Provide the (X, Y) coordinate of the cell's center where the given text is located.  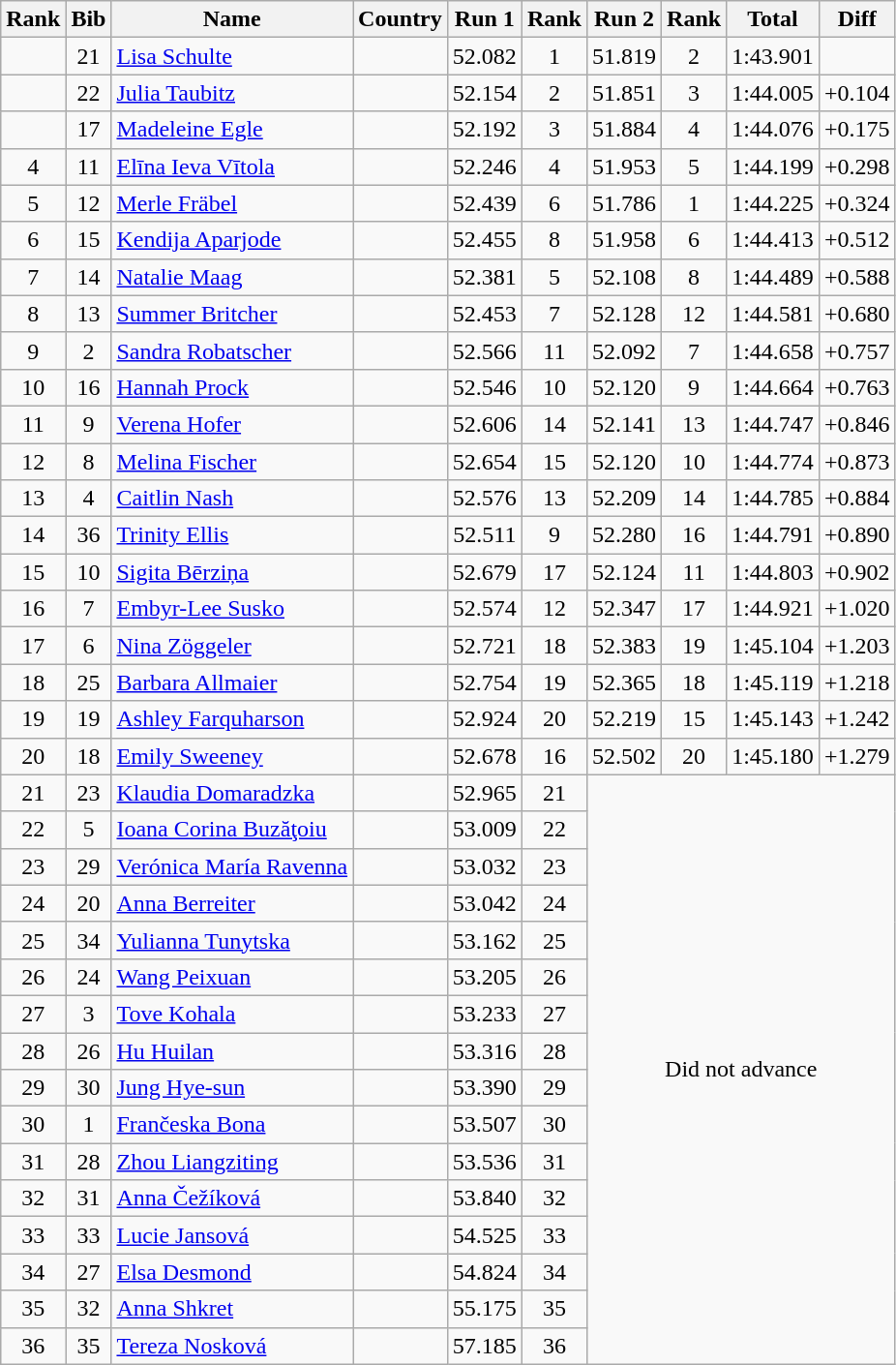
52.654 (484, 462)
Anna Shkret (232, 1309)
1:44.785 (773, 499)
Run 1 (484, 19)
+1.020 (857, 609)
+0.902 (857, 572)
Run 2 (623, 19)
53.233 (484, 1014)
1:43.901 (773, 56)
Melina Fischer (232, 462)
51.819 (623, 56)
52.381 (484, 277)
52.606 (484, 424)
1:44.803 (773, 572)
52.154 (484, 93)
Sigita Bērziņa (232, 572)
Anna Čežíková (232, 1198)
51.953 (623, 167)
52.219 (623, 719)
+0.680 (857, 314)
Bib (89, 19)
1:44.664 (773, 387)
52.124 (623, 572)
55.175 (484, 1309)
1:44.921 (773, 609)
Elīna Ieva Vītola (232, 167)
52.965 (484, 793)
Tereza Nosková (232, 1346)
Country (401, 19)
52.679 (484, 572)
52.721 (484, 646)
Zhou Liangziting (232, 1162)
53.162 (484, 940)
Yulianna Tunytska (232, 940)
+0.846 (857, 424)
57.185 (484, 1346)
Natalie Maag (232, 277)
54.824 (484, 1272)
1:44.791 (773, 535)
Madeleine Egle (232, 130)
Did not advance (741, 1069)
Frančeska Bona (232, 1125)
51.851 (623, 93)
53.507 (484, 1125)
+0.757 (857, 350)
52.455 (484, 240)
+0.104 (857, 93)
Summer Britcher (232, 314)
53.205 (484, 977)
54.525 (484, 1235)
+1.203 (857, 646)
Elsa Desmond (232, 1272)
52.092 (623, 350)
Diff (857, 19)
52.511 (484, 535)
51.958 (623, 240)
+0.873 (857, 462)
52.678 (484, 756)
1:44.005 (773, 93)
1:44.413 (773, 240)
Embyr-Lee Susko (232, 609)
Verónica María Ravenna (232, 866)
Merle Fräbel (232, 203)
1:44.489 (773, 277)
Caitlin Nash (232, 499)
Lisa Schulte (232, 56)
1:44.658 (773, 350)
+0.298 (857, 167)
1:44.774 (773, 462)
1:45.119 (773, 682)
Verena Hofer (232, 424)
52.192 (484, 130)
51.884 (623, 130)
52.347 (623, 609)
52.574 (484, 609)
52.439 (484, 203)
1:45.143 (773, 719)
+0.884 (857, 499)
Ashley Farquharson (232, 719)
+0.175 (857, 130)
53.840 (484, 1198)
1:44.581 (773, 314)
53.042 (484, 903)
53.009 (484, 830)
+0.324 (857, 203)
+0.588 (857, 277)
Barbara Allmaier (232, 682)
Wang Peixuan (232, 977)
Jung Hye-sun (232, 1088)
Total (773, 19)
52.082 (484, 56)
Tove Kohala (232, 1014)
1:44.076 (773, 130)
Trinity Ellis (232, 535)
52.141 (623, 424)
Julia Taubitz (232, 93)
52.383 (623, 646)
53.536 (484, 1162)
53.316 (484, 1050)
Hu Huilan (232, 1050)
+0.890 (857, 535)
1:45.180 (773, 756)
+1.242 (857, 719)
+0.763 (857, 387)
52.108 (623, 277)
52.576 (484, 499)
52.502 (623, 756)
1:44.225 (773, 203)
52.209 (623, 499)
Klaudia Domaradzka (232, 793)
Sandra Robatscher (232, 350)
53.032 (484, 866)
52.566 (484, 350)
Ioana Corina Buzăţoiu (232, 830)
Emily Sweeney (232, 756)
51.786 (623, 203)
Kendija Aparjode (232, 240)
53.390 (484, 1088)
Name (232, 19)
1:44.199 (773, 167)
1:44.747 (773, 424)
52.128 (623, 314)
Lucie Jansová (232, 1235)
52.246 (484, 167)
+1.218 (857, 682)
52.365 (623, 682)
52.924 (484, 719)
Hannah Prock (232, 387)
52.453 (484, 314)
52.546 (484, 387)
Anna Berreiter (232, 903)
1:45.104 (773, 646)
+0.512 (857, 240)
52.754 (484, 682)
Nina Zöggeler (232, 646)
52.280 (623, 535)
+1.279 (857, 756)
